Identify which cell holds the provided text, then report its (x, y) central coordinate. 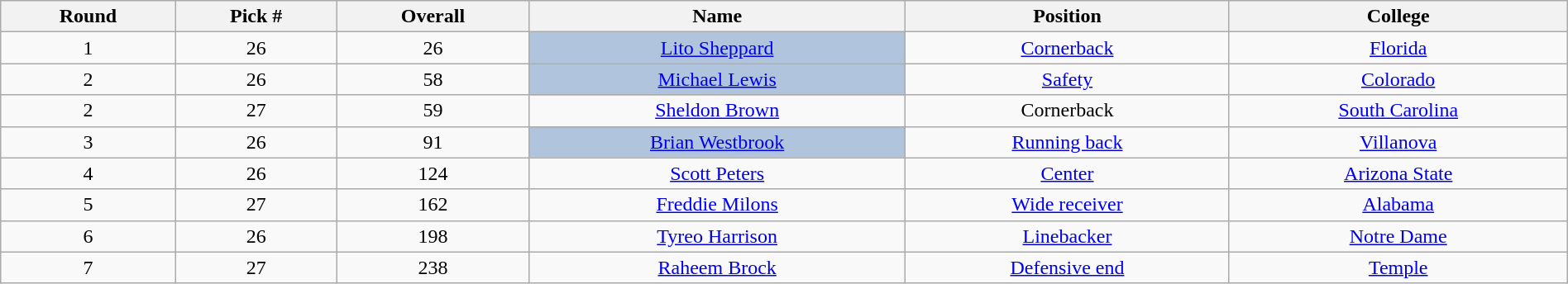
Tyreo Harrison (718, 236)
Position (1067, 17)
Safety (1067, 79)
4 (88, 173)
5 (88, 205)
198 (433, 236)
Scott Peters (718, 173)
Name (718, 17)
238 (433, 267)
Center (1067, 173)
Overall (433, 17)
91 (433, 142)
Villanova (1398, 142)
Michael Lewis (718, 79)
Freddie Milons (718, 205)
Notre Dame (1398, 236)
6 (88, 236)
Colorado (1398, 79)
Alabama (1398, 205)
Lito Sheppard (718, 48)
College (1398, 17)
Florida (1398, 48)
Defensive end (1067, 267)
3 (88, 142)
162 (433, 205)
Raheem Brock (718, 267)
Sheldon Brown (718, 111)
Running back (1067, 142)
58 (433, 79)
Pick # (256, 17)
59 (433, 111)
7 (88, 267)
South Carolina (1398, 111)
Round (88, 17)
Temple (1398, 267)
Linebacker (1067, 236)
Brian Westbrook (718, 142)
1 (88, 48)
Arizona State (1398, 173)
124 (433, 173)
Wide receiver (1067, 205)
